Return the [x, y] coordinate for the center point of the cell that contains the specified text.  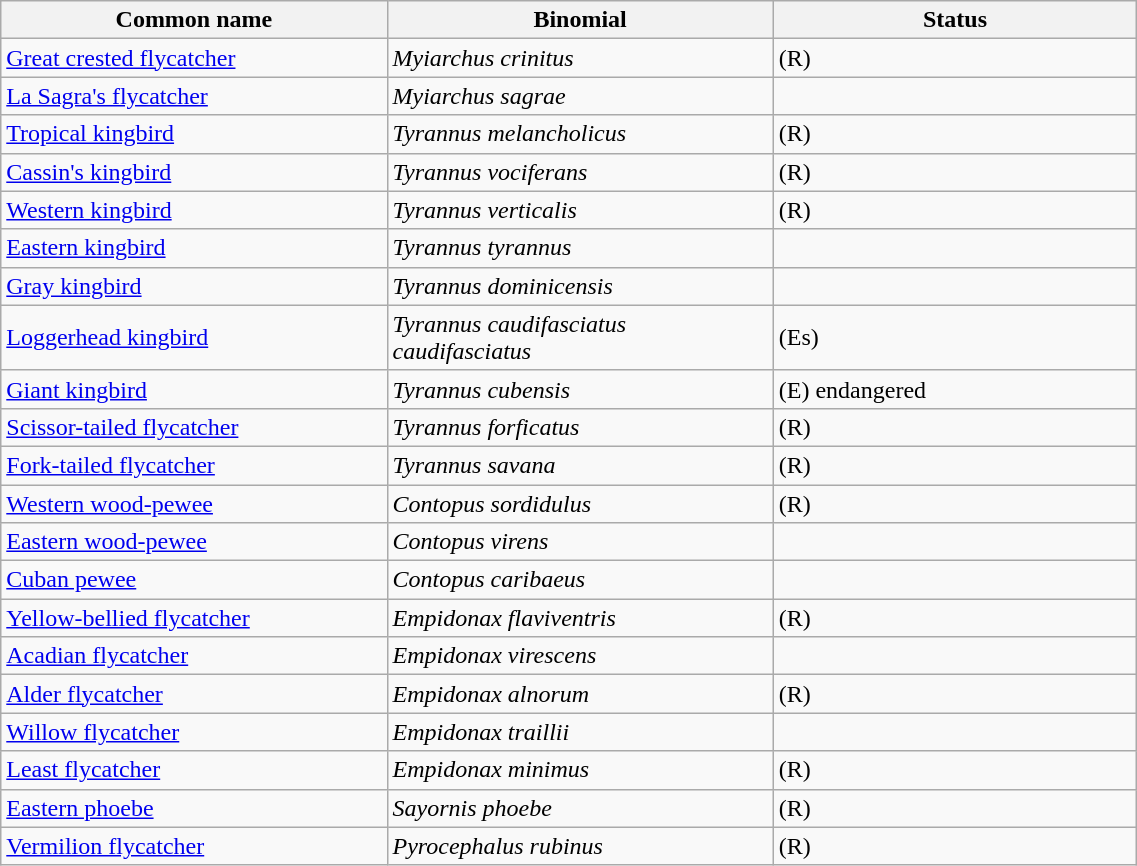
Common name [194, 20]
Alder flycatcher [194, 694]
Eastern phoebe [194, 808]
Tyrannus caudifasciatus caudifasciatus [580, 338]
Vermilion flycatcher [194, 846]
Tyrannus vociferans [580, 172]
Sayornis phoebe [580, 808]
Myiarchus crinitus [580, 58]
Empidonax alnorum [580, 694]
Empidonax virescens [580, 656]
Tropical kingbird [194, 134]
Empidonax flaviventris [580, 618]
Tyrannus savana [580, 465]
Empidonax traillii [580, 732]
Contopus virens [580, 542]
Binomial [580, 20]
Acadian flycatcher [194, 656]
Giant kingbird [194, 389]
Contopus caribaeus [580, 580]
La Sagra's flycatcher [194, 96]
Myiarchus sagrae [580, 96]
Tyrannus forficatus [580, 427]
Western kingbird [194, 210]
Contopus sordidulus [580, 503]
Cuban pewee [194, 580]
Tyrannus verticalis [580, 210]
Cassin's kingbird [194, 172]
Willow flycatcher [194, 732]
Gray kingbird [194, 286]
Pyrocephalus rubinus [580, 846]
Tyrannus tyrannus [580, 248]
Tyrannus melancholicus [580, 134]
(Es) [955, 338]
Status [955, 20]
Least flycatcher [194, 770]
Yellow-bellied flycatcher [194, 618]
Tyrannus cubensis [580, 389]
Loggerhead kingbird [194, 338]
Eastern kingbird [194, 248]
Fork-tailed flycatcher [194, 465]
Great crested flycatcher [194, 58]
Scissor-tailed flycatcher [194, 427]
Tyrannus dominicensis [580, 286]
Empidonax minimus [580, 770]
Eastern wood-pewee [194, 542]
Western wood-pewee [194, 503]
(E) endangered [955, 389]
